Output the [X, Y] coordinate of the center of the cell containing the given text.  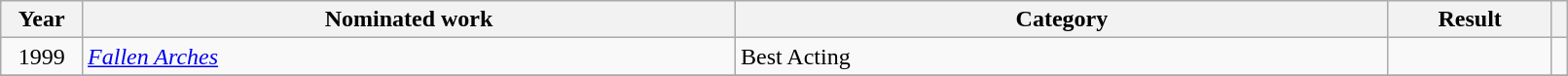
Fallen Arches [409, 57]
1999 [42, 57]
Category [1061, 19]
Result [1470, 19]
Year [42, 19]
Best Acting [1061, 57]
Nominated work [409, 19]
